Determine the (x, y) coordinate at the center of the cell enclosing the given text.  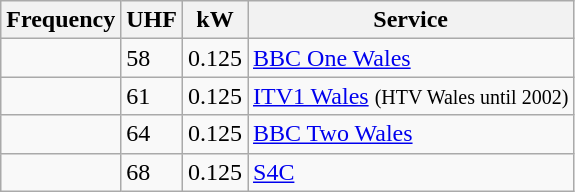
Frequency (61, 20)
BBC Two Wales (411, 134)
S4C (411, 172)
64 (152, 134)
68 (152, 172)
kW (214, 20)
UHF (152, 20)
ITV1 Wales (HTV Wales until 2002) (411, 96)
BBC One Wales (411, 58)
61 (152, 96)
Service (411, 20)
58 (152, 58)
